Find where the given text appears and provide that cell's center as (x, y) coordinate. 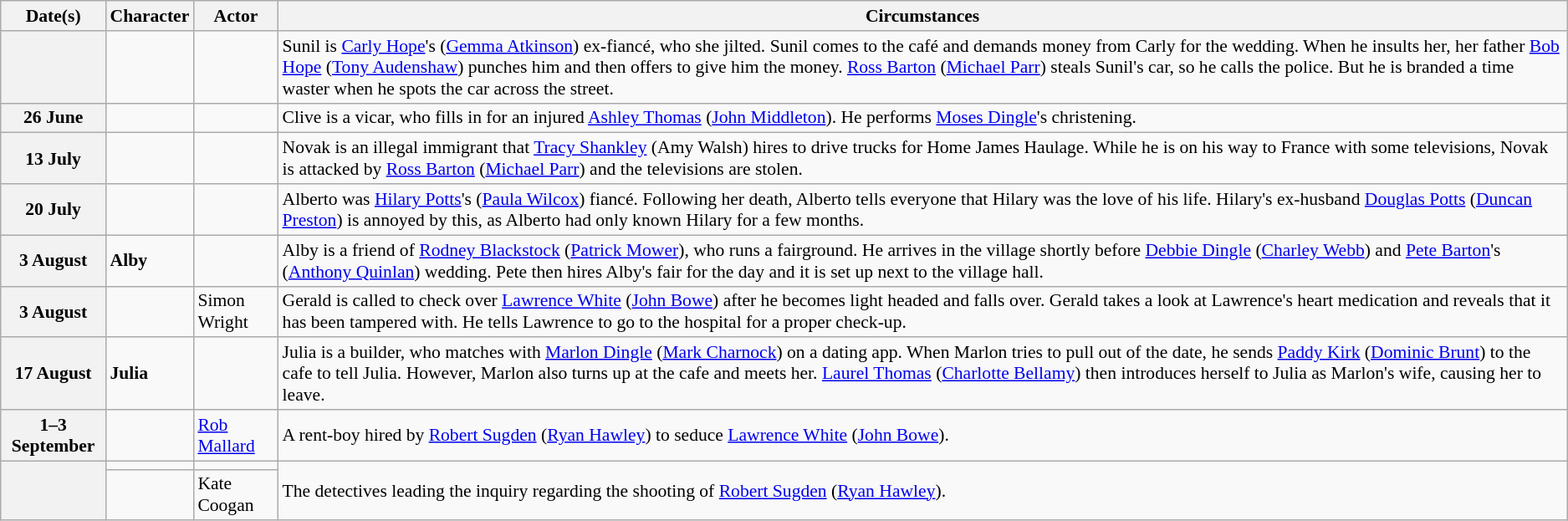
Circumstances (923, 16)
Julia (149, 375)
Character (149, 16)
Actor (236, 16)
A rent-boy hired by Robert Sugden (Ryan Hawley) to seduce Lawrence White (John Bowe). (923, 435)
Date(s) (54, 16)
Simon Wright (236, 311)
20 July (54, 209)
26 June (54, 118)
1–3 September (54, 435)
Rob Mallard (236, 435)
17 August (54, 375)
The detectives leading the inquiry regarding the shooting of Robert Sugden (Ryan Hawley). (923, 490)
Alby (149, 261)
13 July (54, 159)
Kate Coogan (236, 495)
Clive is a vicar, who fills in for an injured Ashley Thomas (John Middleton). He performs Moses Dingle's christening. (923, 118)
